Output the (X, Y) coordinate of the center of the cell containing the given text.  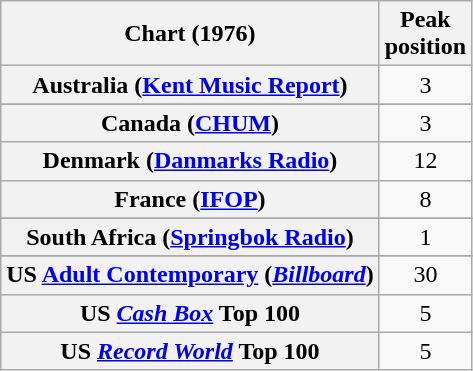
Denmark (Danmarks Radio) (190, 161)
Australia (Kent Music Report) (190, 85)
8 (425, 199)
1 (425, 237)
US Cash Box Top 100 (190, 313)
France (IFOP) (190, 199)
Peakposition (425, 34)
South Africa (Springbok Radio) (190, 237)
US Record World Top 100 (190, 351)
US Adult Contemporary (Billboard) (190, 275)
30 (425, 275)
Chart (1976) (190, 34)
12 (425, 161)
Canada (CHUM) (190, 123)
